Provide the [X, Y] coordinate of the cell's center where the given text is located.  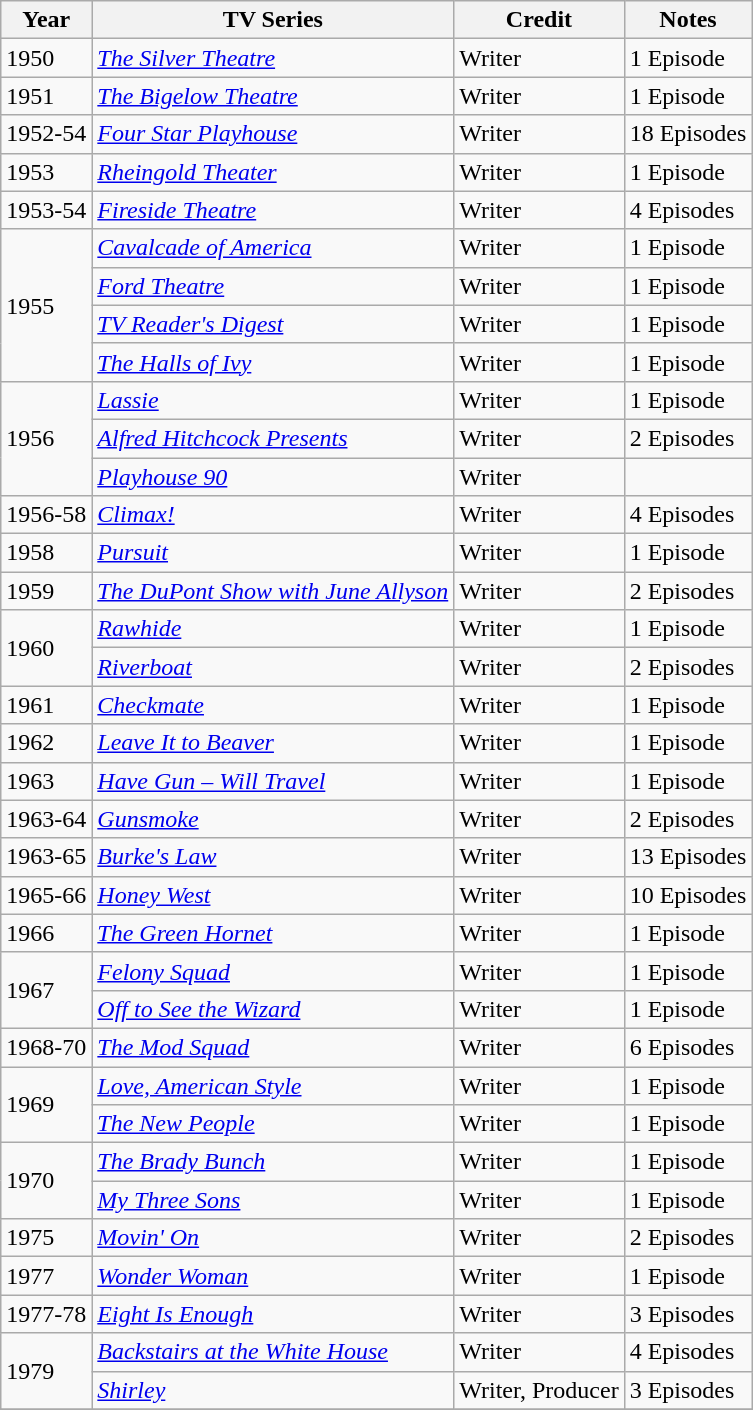
TV Reader's Digest [273, 324]
6 Episodes [688, 1047]
Alfred Hitchcock Presents [273, 438]
Year [46, 20]
The Halls of Ivy [273, 362]
1955 [46, 305]
Felony Squad [273, 971]
1970 [46, 1181]
1960 [46, 648]
The Bigelow Theatre [273, 96]
Burke's Law [273, 857]
The Green Hornet [273, 933]
Notes [688, 20]
Gunsmoke [273, 819]
TV Series [273, 20]
1963 [46, 781]
1950 [46, 58]
Playhouse 90 [273, 477]
1961 [46, 705]
1975 [46, 1238]
1952-54 [46, 134]
1965-66 [46, 895]
The New People [273, 1124]
The Silver Theatre [273, 58]
Fireside Theatre [273, 210]
1956-58 [46, 515]
Ford Theatre [273, 286]
1963-64 [46, 819]
1953 [46, 172]
Off to See the Wizard [273, 1009]
The Brady Bunch [273, 1162]
1962 [46, 743]
1969 [46, 1104]
1977 [46, 1276]
Lassie [273, 400]
1966 [46, 933]
Eight Is Enough [273, 1314]
Cavalcade of America [273, 248]
Backstairs at the White House [273, 1352]
Writer, Producer [539, 1390]
1968-70 [46, 1047]
Honey West [273, 895]
The DuPont Show with June Allyson [273, 591]
13 Episodes [688, 857]
1958 [46, 553]
Checkmate [273, 705]
Credit [539, 20]
My Three Sons [273, 1200]
Have Gun – Will Travel [273, 781]
Pursuit [273, 553]
Four Star Playhouse [273, 134]
Movin' On [273, 1238]
1953-54 [46, 210]
1979 [46, 1371]
Wonder Woman [273, 1276]
Love, American Style [273, 1085]
The Mod Squad [273, 1047]
1963-65 [46, 857]
1967 [46, 990]
18 Episodes [688, 134]
1956 [46, 438]
Riverboat [273, 667]
10 Episodes [688, 895]
Climax! [273, 515]
Rawhide [273, 629]
1959 [46, 591]
Shirley [273, 1390]
1951 [46, 96]
Leave It to Beaver [273, 743]
1977-78 [46, 1314]
Rheingold Theater [273, 172]
